From the cell containing the given text, extract its center point as (x, y) coordinate. 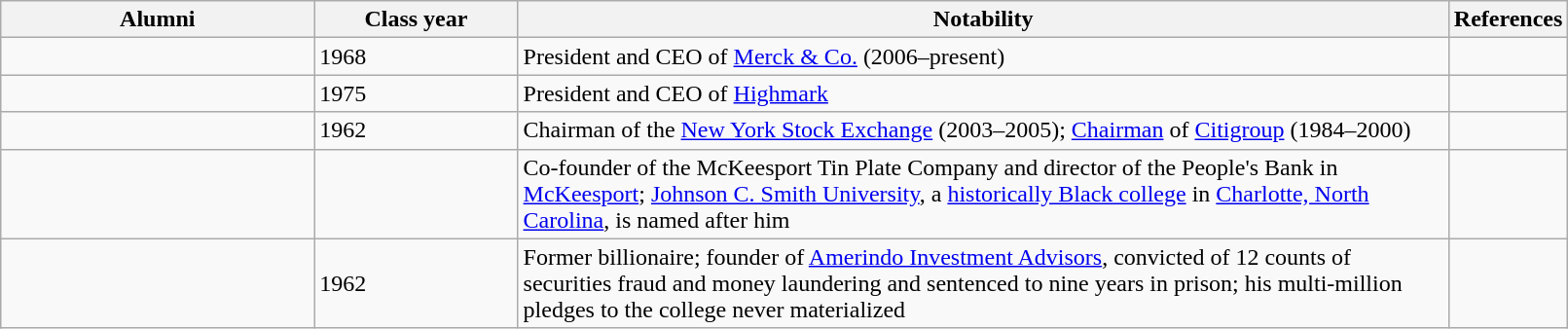
President and CEO of Merck & Co. (2006–present) (983, 56)
President and CEO of Highmark (983, 93)
Alumni (158, 19)
1968 (417, 56)
1975 (417, 93)
References (1509, 19)
Class year (417, 19)
Chairman of the New York Stock Exchange (2003–2005); Chairman of Citigroup (1984–2000) (983, 130)
Notability (983, 19)
